Find where the given text appears and provide that cell's center as (x, y) coordinate. 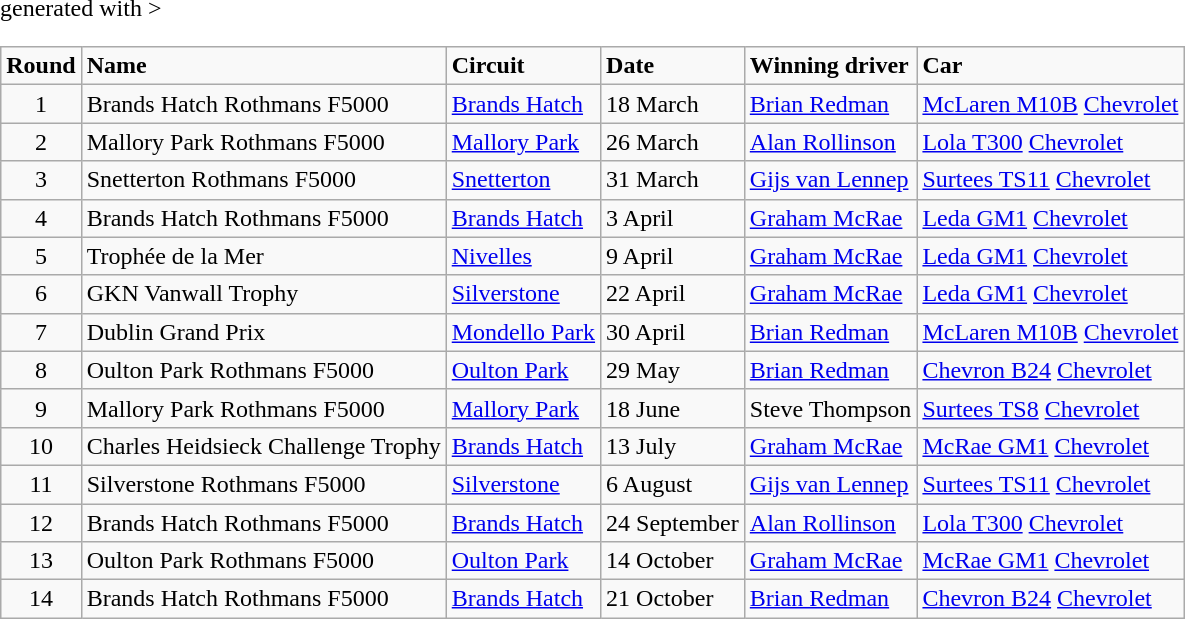
13 (41, 561)
31 March (673, 180)
Date (673, 66)
22 April (673, 294)
4 (41, 218)
13 July (673, 446)
3 (41, 180)
12 (41, 523)
10 (41, 446)
Dublin Grand Prix (264, 332)
9 April (673, 256)
Silverstone Rothmans F5000 (264, 484)
2 (41, 142)
3 April (673, 218)
Car (1050, 66)
Steve Thompson (830, 408)
7 (41, 332)
6 August (673, 484)
14 October (673, 561)
14 (41, 599)
Nivelles (523, 256)
Charles Heidsieck Challenge Trophy (264, 446)
Winning driver (830, 66)
Surtees TS8 Chevrolet (1050, 408)
5 (41, 256)
Round (41, 66)
18 June (673, 408)
Snetterton (523, 180)
Snetterton Rothmans F5000 (264, 180)
29 May (673, 370)
1 (41, 104)
11 (41, 484)
8 (41, 370)
9 (41, 408)
24 September (673, 523)
Circuit (523, 66)
21 October (673, 599)
Name (264, 66)
6 (41, 294)
Mondello Park (523, 332)
18 March (673, 104)
GKN Vanwall Trophy (264, 294)
Trophée de la Mer (264, 256)
26 March (673, 142)
30 April (673, 332)
